Locate the cell with the specified text and output its [X, Y] center coordinate. 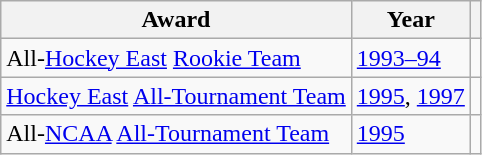
All-Hockey East Rookie Team [176, 58]
Hockey East All-Tournament Team [176, 96]
Year [410, 20]
1995 [410, 134]
1993–94 [410, 58]
Award [176, 20]
1995, 1997 [410, 96]
All-NCAA All-Tournament Team [176, 134]
